Identify which cell holds the provided text, then report its (x, y) central coordinate. 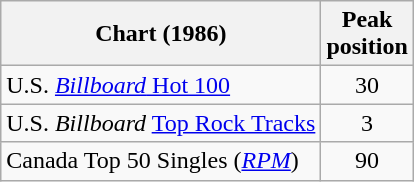
Chart (1986) (161, 34)
U.S. Billboard Hot 100 (161, 85)
Peakposition (367, 34)
3 (367, 123)
90 (367, 161)
Canada Top 50 Singles (RPM) (161, 161)
30 (367, 85)
U.S. Billboard Top Rock Tracks (161, 123)
